Search for the cell housing the specified text and yield its (X, Y) center coordinate. 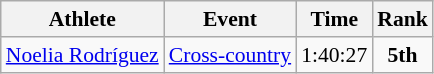
Time (334, 19)
Event (230, 19)
Cross-country (230, 55)
Rank (402, 19)
1:40:27 (334, 55)
Noelia Rodríguez (82, 55)
Athlete (82, 19)
5th (402, 55)
